Extract the (X, Y) coordinate from the center of the cell holding the provided text.  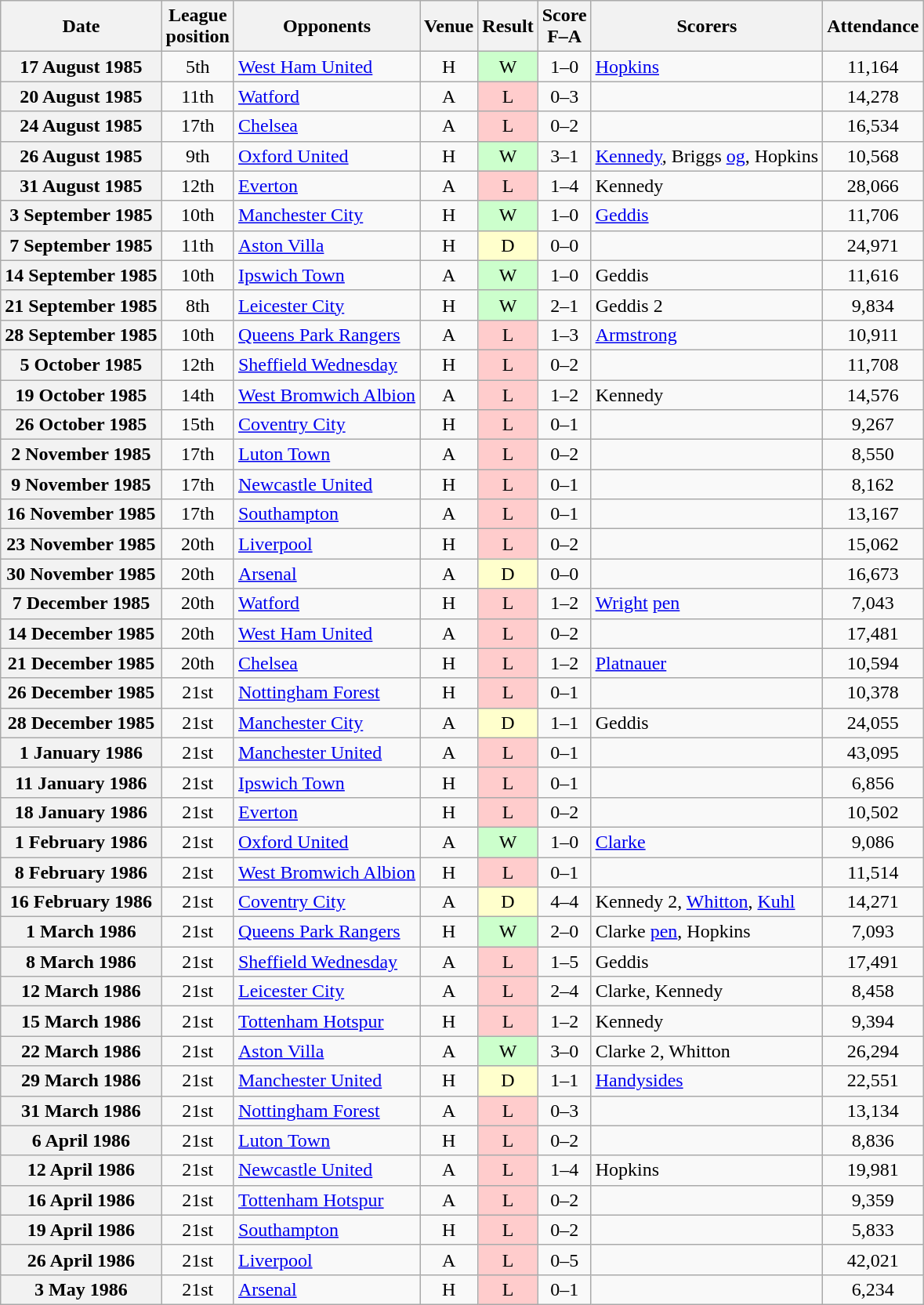
1–3 (564, 335)
Clarke, Kennedy (707, 991)
16 November 1985 (82, 514)
1 March 1986 (82, 932)
Clarke 2, Whitton (707, 1051)
0–5 (564, 1260)
9,267 (873, 425)
2–0 (564, 932)
13,167 (873, 514)
8 March 1986 (82, 962)
31 March 1986 (82, 1111)
3–1 (564, 156)
Clarke pen, Hopkins (707, 932)
10,594 (873, 663)
1–5 (564, 962)
14,271 (873, 902)
26,294 (873, 1051)
Handysides (707, 1081)
Scorers (707, 27)
3 September 1985 (82, 216)
3–0 (564, 1051)
Kennedy 2, Whitton, Kuhl (707, 902)
2 November 1985 (82, 455)
17,481 (873, 633)
16 April 1986 (82, 1200)
12 March 1986 (82, 991)
18 January 1986 (82, 812)
Leagueposition (197, 27)
19 October 1985 (82, 394)
7,043 (873, 604)
2–4 (564, 991)
Armstrong (707, 335)
28,066 (873, 186)
14th (197, 394)
9 November 1985 (82, 484)
22 March 1986 (82, 1051)
14,576 (873, 394)
21 September 1985 (82, 305)
10,502 (873, 812)
6 April 1986 (82, 1140)
13,134 (873, 1111)
6,856 (873, 782)
24,971 (873, 245)
28 September 1985 (82, 335)
42,021 (873, 1260)
9,086 (873, 842)
11,164 (873, 67)
22,551 (873, 1081)
ScoreF–A (564, 27)
26 December 1985 (82, 693)
Result (508, 27)
7,093 (873, 932)
31 August 1985 (82, 186)
11,616 (873, 275)
19,981 (873, 1170)
1 February 1986 (82, 842)
Kennedy, Briggs og, Hopkins (707, 156)
15 March 1986 (82, 1021)
4–4 (564, 902)
8,836 (873, 1140)
15,062 (873, 544)
2–1 (564, 305)
26 April 1986 (82, 1260)
Wright pen (707, 604)
Platnauer (707, 663)
3 May 1986 (82, 1289)
15th (197, 425)
8,550 (873, 455)
26 October 1985 (82, 425)
19 April 1986 (82, 1230)
10,568 (873, 156)
8,458 (873, 991)
16,534 (873, 126)
9th (197, 156)
Geddis 2 (707, 305)
11,708 (873, 364)
14 September 1985 (82, 275)
21 December 1985 (82, 663)
9,834 (873, 305)
16 February 1986 (82, 902)
28 December 1985 (82, 723)
30 November 1985 (82, 574)
11,514 (873, 872)
5 October 1985 (82, 364)
14,278 (873, 96)
43,095 (873, 752)
6,234 (873, 1289)
17 August 1985 (82, 67)
24 August 1985 (82, 126)
Opponents (326, 27)
9,394 (873, 1021)
11 January 1986 (82, 782)
5th (197, 67)
16,673 (873, 574)
7 December 1985 (82, 604)
26 August 1985 (82, 156)
Clarke (707, 842)
10,378 (873, 693)
14 December 1985 (82, 633)
8 February 1986 (82, 872)
17,491 (873, 962)
5,833 (873, 1230)
8,162 (873, 484)
11,706 (873, 216)
20 August 1985 (82, 96)
29 March 1986 (82, 1081)
Venue (449, 27)
8th (197, 305)
10,911 (873, 335)
9,359 (873, 1200)
23 November 1985 (82, 544)
1 January 1986 (82, 752)
Date (82, 27)
7 September 1985 (82, 245)
24,055 (873, 723)
12 April 1986 (82, 1170)
Attendance (873, 27)
